Search for the cell housing the specified text and yield its (x, y) center coordinate. 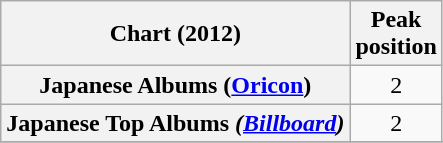
Chart (2012) (176, 34)
Japanese Albums (Oricon) (176, 85)
Japanese Top Albums (Billboard) (176, 123)
Peakposition (396, 34)
